Return (x, y) of the center of cell containing provided text 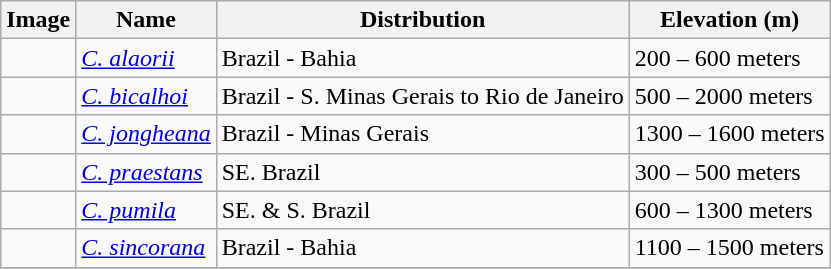
SE. Brazil (422, 172)
Brazil - S. Minas Gerais to Rio de Janeiro (422, 96)
Image (38, 20)
1100 – 1500 meters (730, 248)
C. pumila (146, 210)
C. sincorana (146, 248)
600 – 1300 meters (730, 210)
C. praestans (146, 172)
Distribution (422, 20)
SE. & S. Brazil (422, 210)
Elevation (m) (730, 20)
Brazil - Minas Gerais (422, 134)
C. bicalhoi (146, 96)
200 – 600 meters (730, 58)
C. alaorii (146, 58)
Name (146, 20)
1300 – 1600 meters (730, 134)
300 – 500 meters (730, 172)
C. jongheana (146, 134)
500 – 2000 meters (730, 96)
